From the cell containing the given text, extract its center point as [x, y] coordinate. 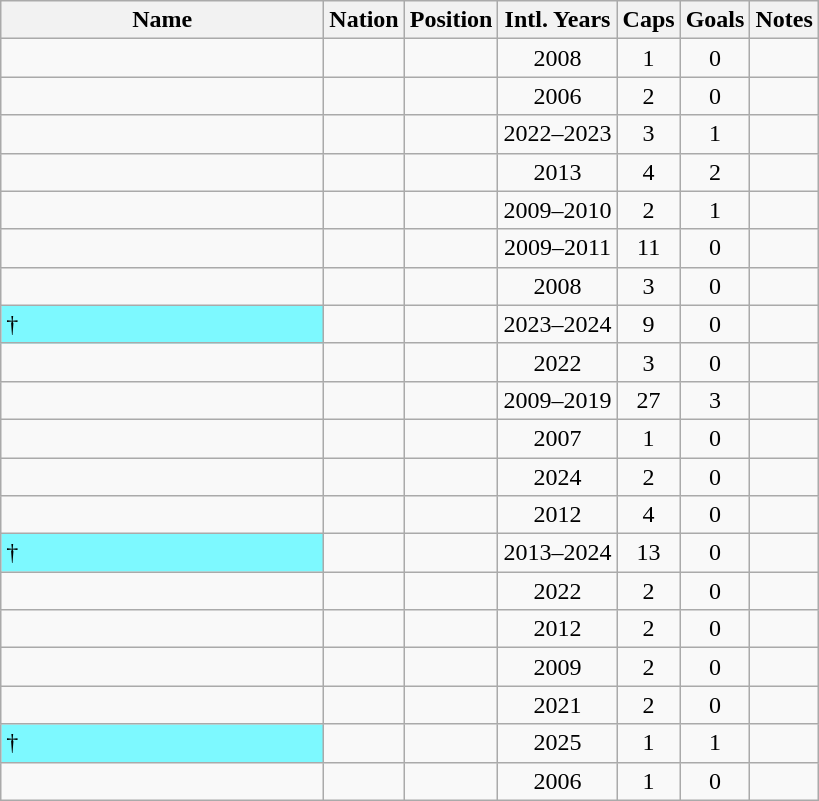
27 [648, 400]
Name [162, 20]
2009–2019 [558, 400]
2007 [558, 438]
Notes [784, 20]
2013 [558, 172]
2025 [558, 743]
9 [648, 324]
Nation [364, 20]
Goals [715, 20]
2009–2011 [558, 248]
13 [648, 553]
2024 [558, 477]
Intl. Years [558, 20]
Caps [648, 20]
2021 [558, 705]
2009 [558, 667]
2013–2024 [558, 553]
2009–2010 [558, 210]
Position [451, 20]
11 [648, 248]
2022–2023 [558, 134]
2023–2024 [558, 324]
